Determine the [x, y] coordinate at the center of the cell enclosing the given text.  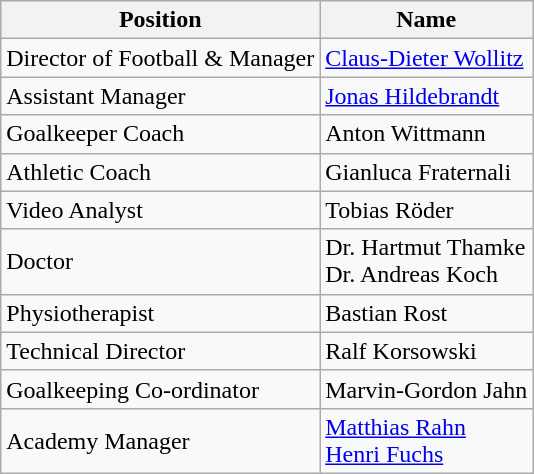
Bastian Rost [426, 313]
Doctor [160, 262]
Claus-Dieter Wollitz [426, 58]
Position [160, 20]
Technical Director [160, 351]
Ralf Korsowski [426, 351]
Academy Manager [160, 440]
Tobias Röder [426, 210]
Name [426, 20]
Video Analyst [160, 210]
Director of Football & Manager [160, 58]
Jonas Hildebrandt [426, 96]
Assistant Manager [160, 96]
Gianluca Fraternali [426, 172]
Goalkeeper Coach [160, 134]
Anton Wittmann [426, 134]
Marvin-Gordon Jahn [426, 389]
Physiotherapist [160, 313]
Dr. Hartmut Thamke Dr. Andreas Koch [426, 262]
Athletic Coach [160, 172]
Matthias Rahn Henri Fuchs [426, 440]
Goalkeeping Co-ordinator [160, 389]
